From the cell containing the given text, extract its center point as [X, Y] coordinate. 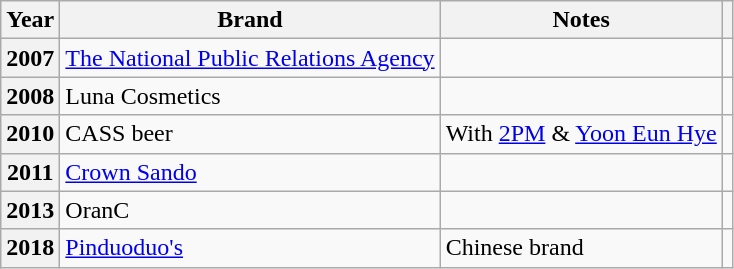
OranC [250, 210]
2010 [30, 134]
Luna Cosmetics [250, 96]
Brand [250, 20]
Pinduoduo's [250, 248]
2008 [30, 96]
Notes [581, 20]
The National Public Relations Agency [250, 58]
Crown Sando [250, 172]
CASS beer [250, 134]
Year [30, 20]
2007 [30, 58]
2013 [30, 210]
2011 [30, 172]
2018 [30, 248]
With 2PM & Yoon Eun Hye [581, 134]
Chinese brand [581, 248]
